Output the [X, Y] coordinate of the center of the cell containing the given text.  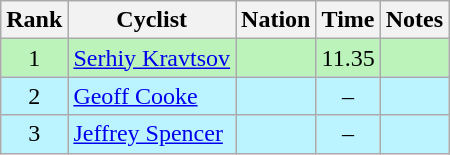
3 [34, 134]
Notes [414, 20]
1 [34, 58]
Nation [276, 20]
Jeffrey Spencer [152, 134]
Geoff Cooke [152, 96]
2 [34, 96]
Cyclist [152, 20]
Time [348, 20]
Rank [34, 20]
11.35 [348, 58]
Serhiy Kravtsov [152, 58]
